Return [x, y] of the center of cell containing provided text 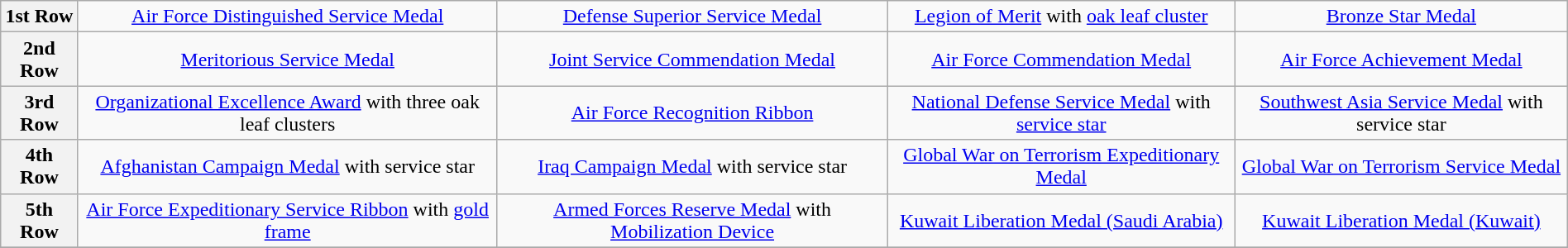
Air Force Distinguished Service Medal [288, 17]
5th Row [40, 220]
Air Force Recognition Ribbon [692, 112]
Air Force Achievement Medal [1402, 60]
Kuwait Liberation Medal (Saudi Arabia) [1062, 220]
Afghanistan Campaign Medal with service star [288, 167]
Southwest Asia Service Medal with service star [1402, 112]
Kuwait Liberation Medal (Kuwait) [1402, 220]
4th Row [40, 167]
Global War on Terrorism Service Medal [1402, 167]
Armed Forces Reserve Medal with Mobilization Device [692, 220]
Iraq Campaign Medal with service star [692, 167]
Meritorious Service Medal [288, 60]
Global War on Terrorism Expeditionary Medal [1062, 167]
1st Row [40, 17]
Legion of Merit with oak leaf cluster [1062, 17]
2nd Row [40, 60]
National Defense Service Medal with service star [1062, 112]
Bronze Star Medal [1402, 17]
Air Force Commendation Medal [1062, 60]
Air Force Expeditionary Service Ribbon with gold frame [288, 220]
Joint Service Commendation Medal [692, 60]
3rd Row [40, 112]
Defense Superior Service Medal [692, 17]
Organizational Excellence Award with three oak leaf clusters [288, 112]
